From the cell containing the given text, extract its center point as [X, Y] coordinate. 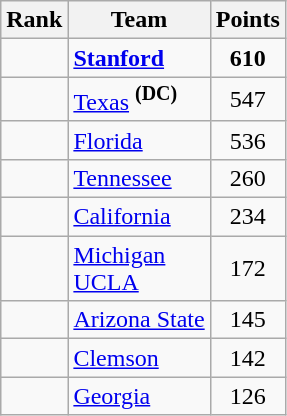
260 [248, 178]
234 [248, 217]
Clemson [139, 358]
126 [248, 396]
Points [248, 20]
Arizona State [139, 320]
142 [248, 358]
Texas (DC) [139, 100]
172 [248, 268]
610 [248, 58]
Tennessee [139, 178]
Florida [139, 140]
Georgia [139, 396]
California [139, 217]
547 [248, 100]
Rank [34, 20]
Stanford [139, 58]
Team [139, 20]
145 [248, 320]
MichiganUCLA [139, 268]
536 [248, 140]
